Determine the [x, y] coordinate at the center of the cell enclosing the given text.  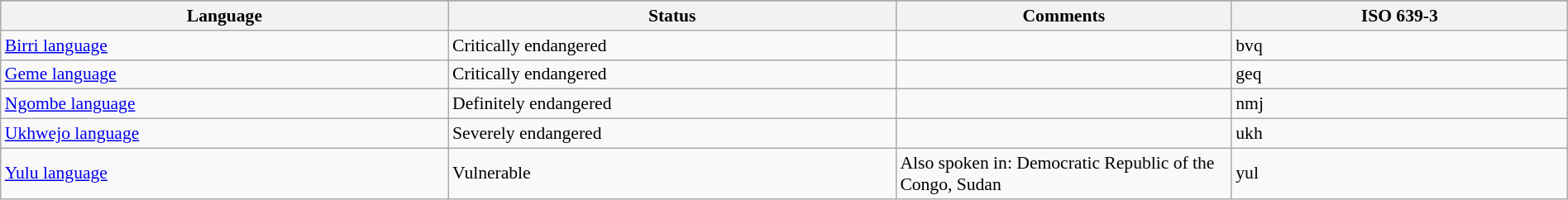
Definitely endangered [672, 104]
Yulu language [225, 174]
Severely endangered [672, 133]
Geme language [225, 74]
Ukhwejo language [225, 133]
nmj [1399, 104]
Comments [1064, 16]
geq [1399, 74]
Also spoken in: Democratic Republic of the Congo, Sudan [1064, 174]
ISO 639-3 [1399, 16]
Birri language [225, 45]
Vulnerable [672, 174]
bvq [1399, 45]
ukh [1399, 133]
yul [1399, 174]
Language [225, 16]
Ngombe language [225, 104]
Status [672, 16]
